Return the [x, y] coordinate for the center point of the cell that contains the specified text.  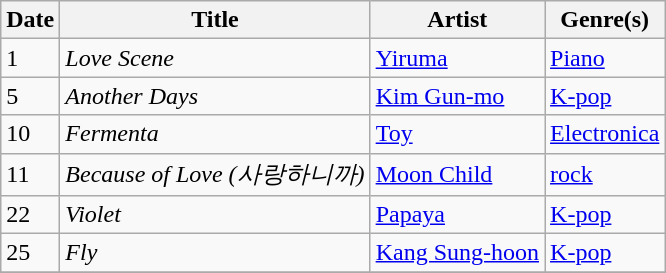
Violet [215, 215]
Kang Sung-hoon [457, 253]
Yiruma [457, 58]
rock [605, 174]
Another Days [215, 96]
Fermenta [215, 134]
Title [215, 20]
Kim Gun-mo [457, 96]
10 [30, 134]
Electronica [605, 134]
Genre(s) [605, 20]
1 [30, 58]
Date [30, 20]
Because of Love (사랑하니까) [215, 174]
22 [30, 215]
Piano [605, 58]
Fly [215, 253]
11 [30, 174]
Love Scene [215, 58]
Artist [457, 20]
Papaya [457, 215]
25 [30, 253]
5 [30, 96]
Moon Child [457, 174]
Toy [457, 134]
